Identify which cell holds the provided text, then report its [X, Y] central coordinate. 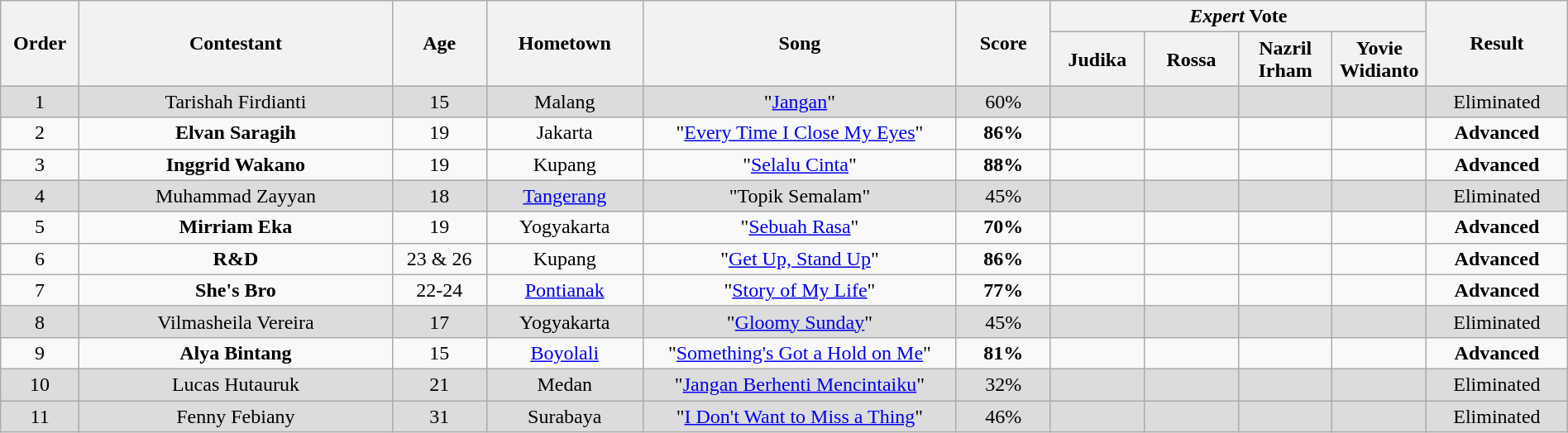
77% [1003, 290]
Jakarta [564, 133]
46% [1003, 416]
Vilmasheila Vereira [235, 321]
5 [40, 227]
Judika [1097, 59]
Malang [564, 102]
7 [40, 290]
Elvan Saragih [235, 133]
Age [439, 43]
Hometown [564, 43]
Rossa [1192, 59]
11 [40, 416]
10 [40, 384]
88% [1003, 164]
Lucas Hutauruk [235, 384]
"I Don't Want to Miss a Thing" [799, 416]
1 [40, 102]
"Get Up, Stand Up" [799, 259]
"Sebuah Rasa" [799, 227]
23 & 26 [439, 259]
Fenny Febiany [235, 416]
Pontianak [564, 290]
Muhammad Zayyan [235, 196]
"Selalu Cinta" [799, 164]
Alya Bintang [235, 353]
17 [439, 321]
"Story of My Life" [799, 290]
4 [40, 196]
"Gloomy Sunday" [799, 321]
Inggrid Wakano [235, 164]
"Every Time I Close My Eyes" [799, 133]
3 [40, 164]
Tarishah Firdianti [235, 102]
"Jangan" [799, 102]
22-24 [439, 290]
81% [1003, 353]
Expert Vote [1239, 17]
Song [799, 43]
Mirriam Eka [235, 227]
Surabaya [564, 416]
60% [1003, 102]
Tangerang [564, 196]
9 [40, 353]
32% [1003, 384]
6 [40, 259]
Score [1003, 43]
R&D [235, 259]
"Topik Semalam" [799, 196]
70% [1003, 227]
Boyolali [564, 353]
Medan [564, 384]
"Jangan Berhenti Mencintaiku" [799, 384]
She's Bro [235, 290]
Order [40, 43]
"Something's Got a Hold on Me" [799, 353]
18 [439, 196]
2 [40, 133]
Result [1497, 43]
Yovie Widianto [1379, 59]
Contestant [235, 43]
8 [40, 321]
31 [439, 416]
21 [439, 384]
Nazril Irham [1285, 59]
